Detect which cell encompasses the target text, then output its [x, y] center coordinate. 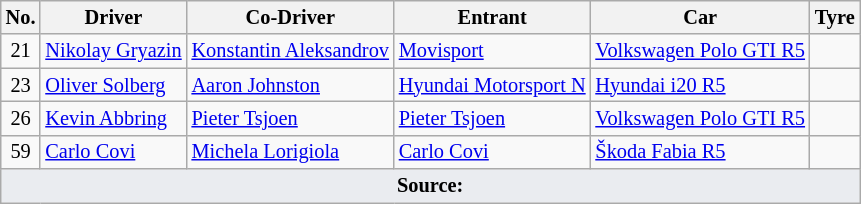
Oliver Solberg [113, 85]
Driver [113, 17]
Hyundai i20 R5 [700, 85]
Tyre [835, 17]
Entrant [492, 17]
Michela Lorigiola [290, 152]
21 [21, 51]
Škoda Fabia R5 [700, 152]
23 [21, 85]
Kevin Abbring [113, 118]
26 [21, 118]
Konstantin Aleksandrov [290, 51]
No. [21, 17]
Source: [430, 186]
Movisport [492, 51]
Co-Driver [290, 17]
Car [700, 17]
59 [21, 152]
Aaron Johnston [290, 85]
Hyundai Motorsport N [492, 85]
Nikolay Gryazin [113, 51]
